Return the (X, Y) coordinate for the center point of the cell that contains the specified text.  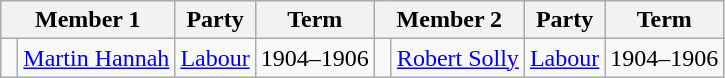
Martin Hannah (96, 58)
Member 2 (449, 20)
Member 1 (88, 20)
Robert Solly (458, 58)
